Pinpoint the cell where the given text exists, returning its (x, y) midpoint coordinate. 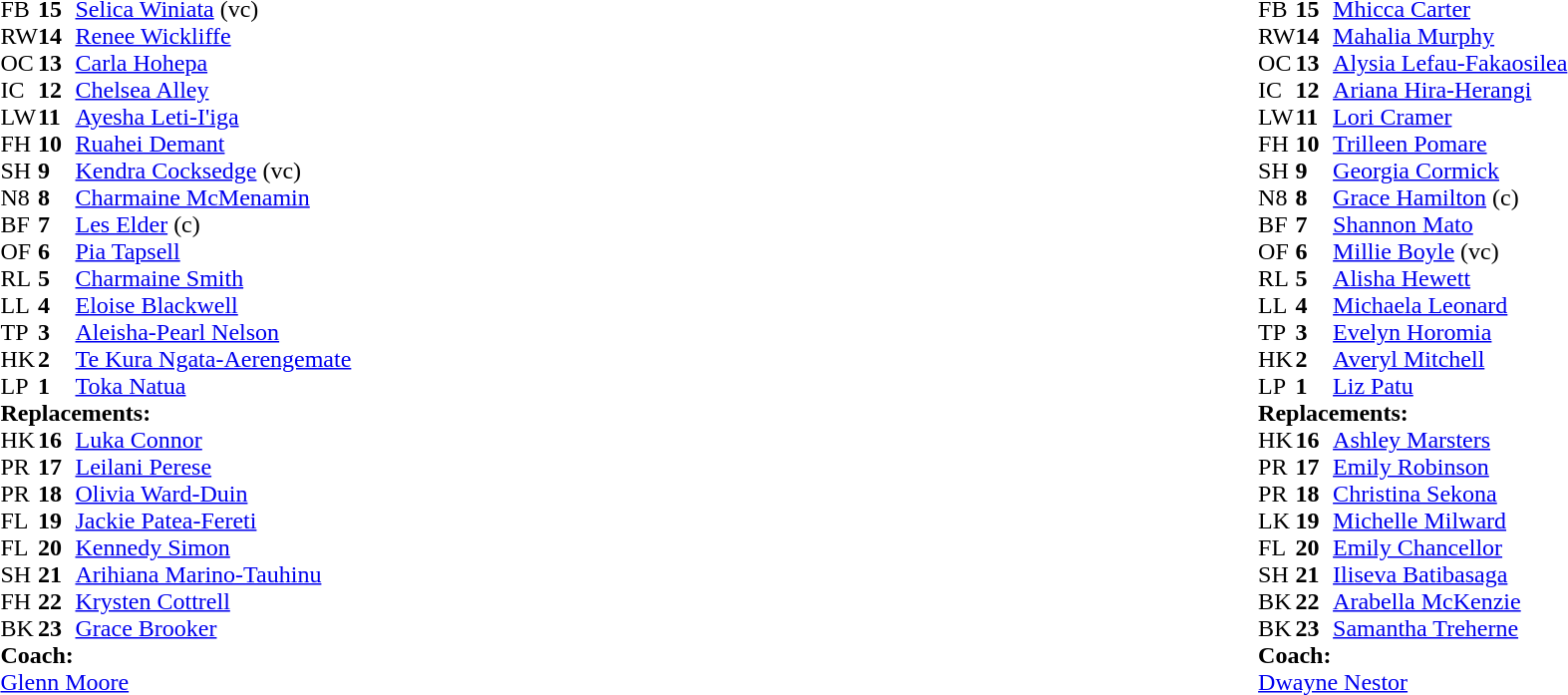
Grace Brooker (213, 628)
Averyl Mitchell (1449, 359)
Ayesha Leti-I'iga (213, 118)
Arabella McKenzie (1449, 602)
Aleisha-Pearl Nelson (213, 333)
Renee Wickliffe (213, 36)
Alisha Hewett (1449, 279)
Lori Cramer (1449, 118)
Emily Robinson (1449, 467)
Ruahei Demant (213, 144)
Luka Connor (213, 441)
Iliseva Batibasaga (1449, 574)
Te Kura Ngata-Aerengemate (213, 359)
Chelsea Alley (213, 90)
Pia Tapsell (213, 251)
Millie Boyle (vc) (1449, 251)
LK (1277, 521)
Glenn Moore (175, 682)
Samantha Treherne (1449, 628)
Carla Hohepa (213, 64)
Grace Hamilton (c) (1449, 197)
Mahalia Murphy (1449, 36)
Les Elder (c) (213, 225)
Christina Sekona (1449, 495)
Michaela Leonard (1449, 305)
Georgia Cormick (1449, 172)
Krysten Cottrell (213, 602)
Ashley Marsters (1449, 441)
Emily Chancellor (1449, 548)
Ariana Hira-Herangi (1449, 90)
Eloise Blackwell (213, 305)
Evelyn Horomia (1449, 333)
Olivia Ward-Duin (213, 495)
Jackie Patea-Fereti (213, 521)
Dwayne Nestor (1412, 682)
Leilani Perese (213, 467)
Arihiana Marino-Tauhinu (213, 574)
Toka Natua (213, 387)
Alysia Lefau-Fakaosilea (1449, 64)
Michelle Milward (1449, 521)
Charmaine McMenamin (213, 197)
Kendra Cocksedge (vc) (213, 172)
Trilleen Pomare (1449, 144)
Shannon Mato (1449, 225)
Liz Patu (1449, 387)
Charmaine Smith (213, 279)
Kennedy Simon (213, 548)
